For the text-containing cell, return its midpoint in (X, Y) coordinate format. 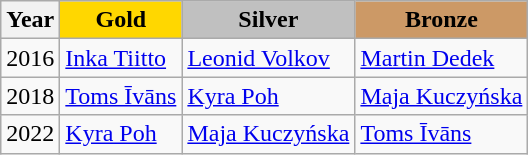
Bronze (442, 20)
2018 (30, 96)
Year (30, 20)
2016 (30, 58)
Inka Tiitto (121, 58)
2022 (30, 134)
Gold (121, 20)
Leonid Volkov (268, 58)
Silver (268, 20)
Martin Dedek (442, 58)
